Output the [x, y] coordinate of the center of the cell containing the given text.  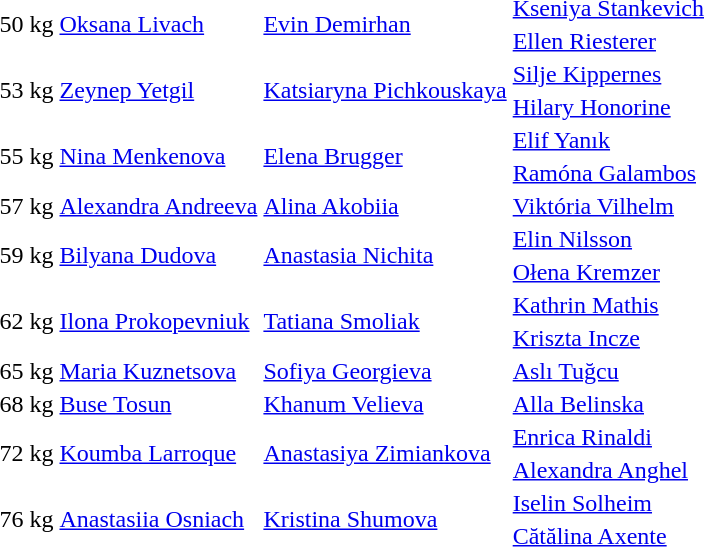
Maria Kuznetsova [158, 371]
Buse Tosun [158, 404]
Koumba Larroque [158, 454]
Nina Menkenova [158, 156]
Tatiana Smoliak [385, 322]
Sofiya Georgieva [385, 371]
Zeynep Yetgil [158, 90]
Alina Akobiia [385, 206]
Ilona Prokopevniuk [158, 322]
Anastasia Nichita [385, 256]
Alexandra Andreeva [158, 206]
Bilyana Dudova [158, 256]
Anastasiya Zimiankova [385, 454]
Elena Brugger [385, 156]
Khanum Velieva [385, 404]
Katsiaryna Pichkouskaya [385, 90]
